Detect which cell encompasses the target text, then output its [X, Y] center coordinate. 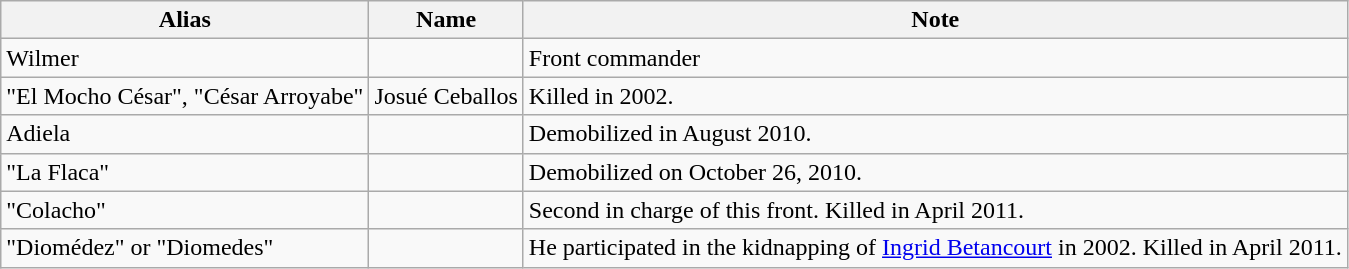
"El Mocho César", "César Arroyabe" [185, 96]
He participated in the kidnapping of Ingrid Betancourt in 2002. Killed in April 2011. [935, 248]
Killed in 2002. [935, 96]
Adiela [185, 134]
Demobilized on October 26, 2010. [935, 172]
Note [935, 20]
Front commander [935, 58]
Josué Ceballos [446, 96]
Wilmer [185, 58]
"Diomédez" or "Diomedes" [185, 248]
Demobilized in August 2010. [935, 134]
Second in charge of this front. Killed in April 2011. [935, 210]
"La Flaca" [185, 172]
Name [446, 20]
Alias [185, 20]
"Colacho" [185, 210]
